Capture the cell that displays the provided text and extract its [X, Y] central coordinate. 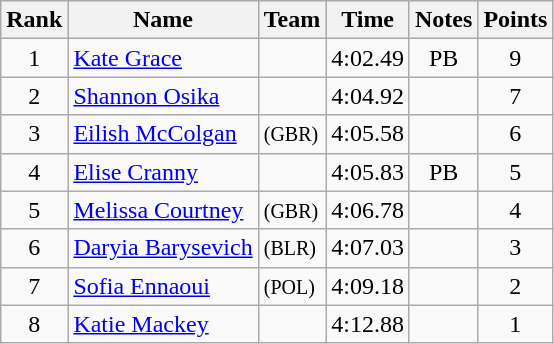
4:12.88 [368, 324]
Name [163, 20]
(BLR) [292, 248]
Notes [443, 20]
Points [516, 20]
4:09.18 [368, 286]
Shannon Osika [163, 96]
Rank [34, 20]
Sofia Ennaoui [163, 286]
Kate Grace [163, 58]
4:04.92 [368, 96]
Katie Mackey [163, 324]
9 [516, 58]
4:07.03 [368, 248]
Melissa Courtney [163, 210]
4:06.78 [368, 210]
4:05.83 [368, 172]
4:05.58 [368, 134]
Daryia Barysevich [163, 248]
Eilish McColgan [163, 134]
Team [292, 20]
Time [368, 20]
4:02.49 [368, 58]
(POL) [292, 286]
8 [34, 324]
Elise Cranny [163, 172]
